Output the (x, y) coordinate of the center of the cell containing the given text.  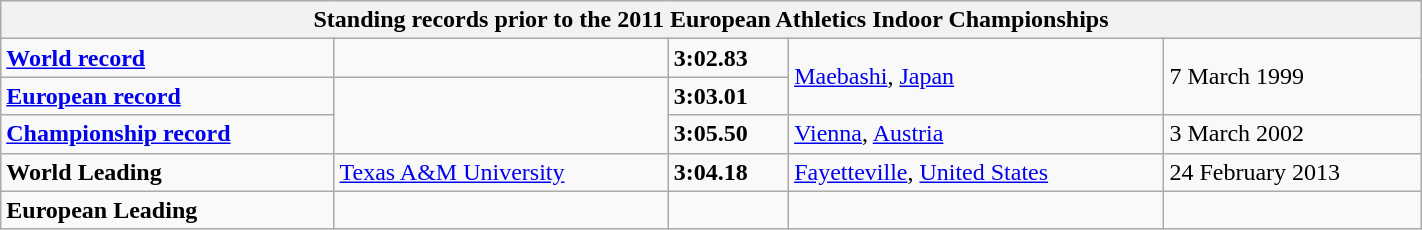
European Leading (168, 210)
3:04.18 (728, 172)
World record (168, 58)
Standing records prior to the 2011 European Athletics Indoor Championships (711, 20)
European record (168, 96)
Maebashi, Japan (976, 77)
3:02.83 (728, 58)
3 March 2002 (1292, 134)
Championship record (168, 134)
Fayetteville, United States (976, 172)
7 March 1999 (1292, 77)
World Leading (168, 172)
24 February 2013 (1292, 172)
Vienna, Austria (976, 134)
Texas A&M University (501, 172)
3:03.01 (728, 96)
3:05.50 (728, 134)
